Identify which cell holds the provided text, then report its (x, y) central coordinate. 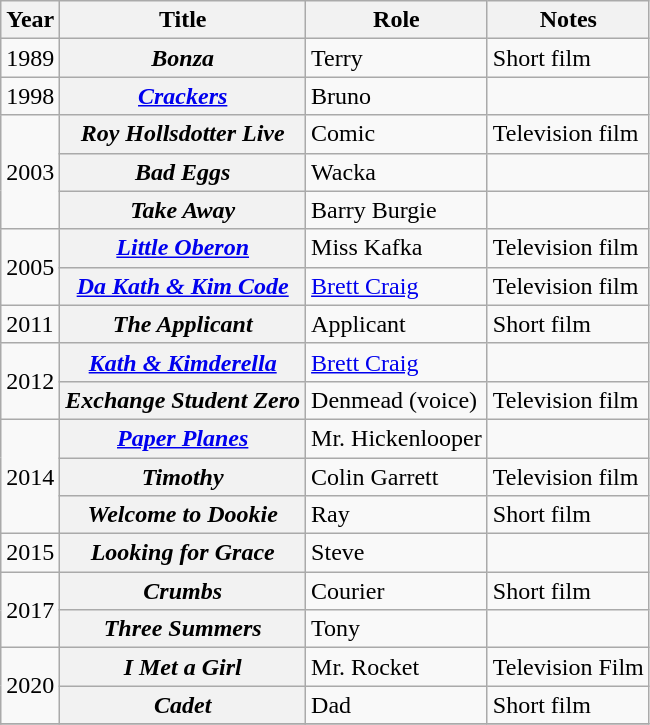
Notes (568, 20)
Take Away (183, 210)
I Met a Girl (183, 667)
Bruno (397, 96)
Crackers (183, 96)
Crumbs (183, 591)
2020 (30, 686)
2014 (30, 476)
Miss Kafka (397, 248)
Courier (397, 591)
Exchange Student Zero (183, 400)
Ray (397, 515)
1998 (30, 96)
Bad Eggs (183, 172)
The Applicant (183, 324)
1989 (30, 58)
Welcome to Dookie (183, 515)
Three Summers (183, 629)
Television Film (568, 667)
Colin Garrett (397, 477)
Applicant (397, 324)
2011 (30, 324)
Steve (397, 553)
Kath & Kimderella (183, 362)
2005 (30, 267)
Little Oberon (183, 248)
Barry Burgie (397, 210)
Denmead (voice) (397, 400)
2012 (30, 381)
Role (397, 20)
Cadet (183, 705)
Tony (397, 629)
Paper Planes (183, 438)
Mr. Hickenlooper (397, 438)
Year (30, 20)
Timothy (183, 477)
Bonza (183, 58)
Da Kath & Kim Code (183, 286)
Terry (397, 58)
2003 (30, 172)
2017 (30, 610)
Comic (397, 134)
Looking for Grace (183, 553)
2015 (30, 553)
Title (183, 20)
Mr. Rocket (397, 667)
Dad (397, 705)
Wacka (397, 172)
Roy Hollsdotter Live (183, 134)
